Determine the (X, Y) coordinate at the center of the cell enclosing the given text.  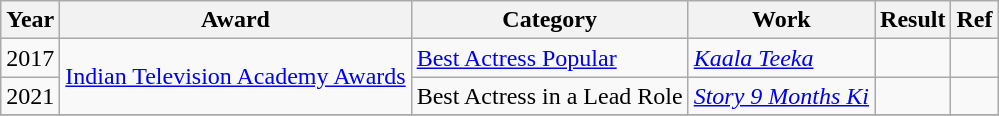
Indian Television Academy Awards (236, 77)
Best Actress in a Lead Role (550, 96)
2021 (30, 96)
Award (236, 20)
Category (550, 20)
Kaala Teeka (781, 58)
Story 9 Months Ki (781, 96)
Ref (974, 20)
Result (913, 20)
2017 (30, 58)
Best Actress Popular (550, 58)
Year (30, 20)
Work (781, 20)
